From the cell containing the given text, extract its center point as [X, Y] coordinate. 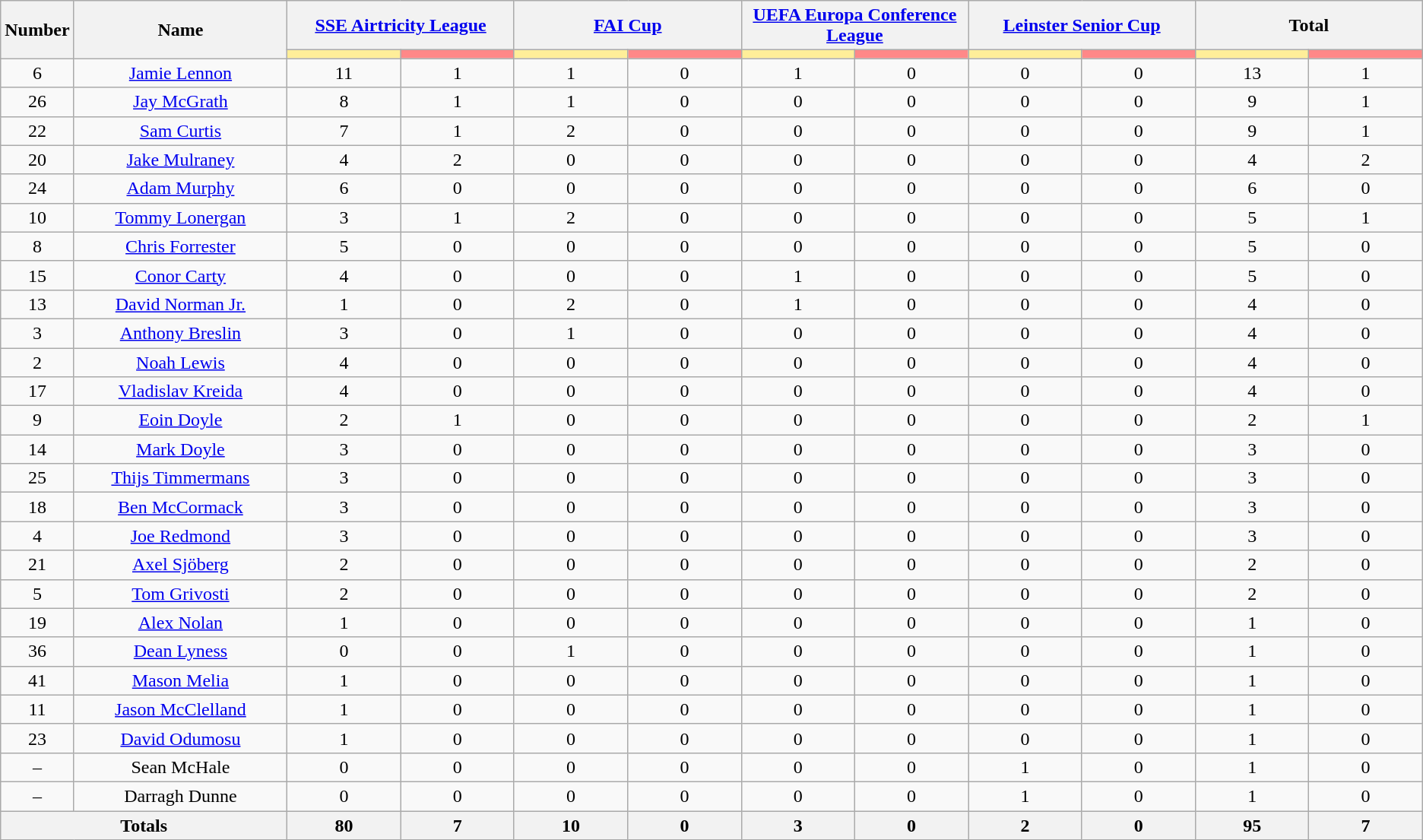
Darragh Dunne [181, 796]
Alex Nolan [181, 623]
Jamie Lennon [181, 73]
17 [37, 391]
Conor Carty [181, 275]
FAI Cup [628, 26]
Mason Melia [181, 680]
Noah Lewis [181, 363]
Tommy Lonergan [181, 217]
Sam Curtis [181, 131]
Name [181, 30]
Joe Redmond [181, 536]
24 [37, 189]
14 [37, 449]
Total [1309, 26]
Leinster Senior Cup [1082, 26]
26 [37, 102]
Totals [144, 825]
Ben McCormack [181, 507]
Number [37, 30]
David Odumosu [181, 738]
20 [37, 160]
Eoin Doyle [181, 420]
41 [37, 680]
Anthony Breslin [181, 333]
SSE Airtricity League [401, 26]
David Norman Jr. [181, 304]
Axel Sjöberg [181, 565]
Adam Murphy [181, 189]
Tom Grivosti [181, 594]
Chris Forrester [181, 246]
18 [37, 507]
UEFA Europa Conference League [854, 26]
95 [1251, 825]
19 [37, 623]
Jason McClelland [181, 709]
22 [37, 131]
Jay McGrath [181, 102]
Sean McHale [181, 767]
21 [37, 565]
Dean Lyness [181, 651]
15 [37, 275]
Mark Doyle [181, 449]
80 [344, 825]
23 [37, 738]
Thijs Timmermans [181, 478]
Vladislav Kreida [181, 391]
Jake Mulraney [181, 160]
25 [37, 478]
36 [37, 651]
